Provide the [x, y] coordinate of the cell's center where the given text is located.  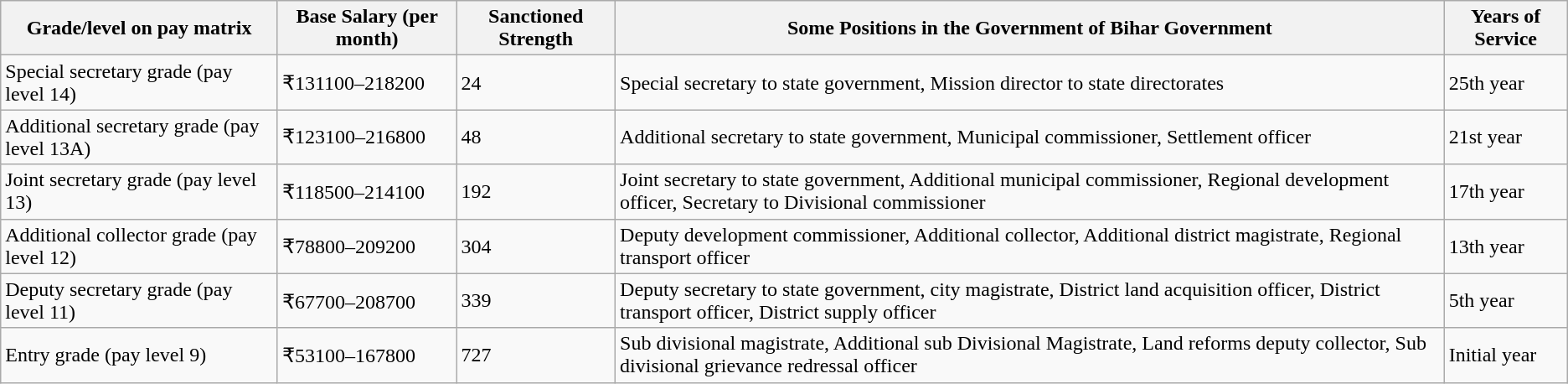
Entry grade (pay level 9) [139, 355]
Joint secretary grade (pay level 13) [139, 191]
Deputy development commissioner, Additional collector, Additional district magistrate, Regional transport officer [1030, 246]
₹123100–216800 [367, 138]
339 [536, 300]
Special secretary to state government, Mission director to state directorates [1030, 82]
Additional secretary grade (pay level 13A) [139, 138]
Initial year [1506, 355]
Some Positions in the Government of Bihar Government [1030, 29]
₹131100–218200 [367, 82]
₹53100–167800 [367, 355]
₹67700–208700 [367, 300]
48 [536, 138]
17th year [1506, 191]
13th year [1506, 246]
Years of Service [1506, 29]
192 [536, 191]
304 [536, 246]
Sanctioned Strength [536, 29]
Base Salary (per month) [367, 29]
21st year [1506, 138]
5th year [1506, 300]
₹118500–214100 [367, 191]
₹78800–209200 [367, 246]
727 [536, 355]
Deputy secretary grade (pay level 11) [139, 300]
25th year [1506, 82]
Additional collector grade (pay level 12) [139, 246]
Sub divisional magistrate, Additional sub Divisional Magistrate, Land reforms deputy collector, Sub divisional grievance redressal officer [1030, 355]
Deputy secretary to state government, city magistrate, District land acquisition officer, District transport officer, District supply officer [1030, 300]
Joint secretary to state government, Additional municipal commissioner, Regional development officer, Secretary to Divisional commissioner [1030, 191]
24 [536, 82]
Special secretary grade (pay level 14) [139, 82]
Additional secretary to state government, Municipal commissioner, Settlement officer [1030, 138]
Grade/level on pay matrix [139, 29]
